For the text-containing cell, return its midpoint in (X, Y) coordinate format. 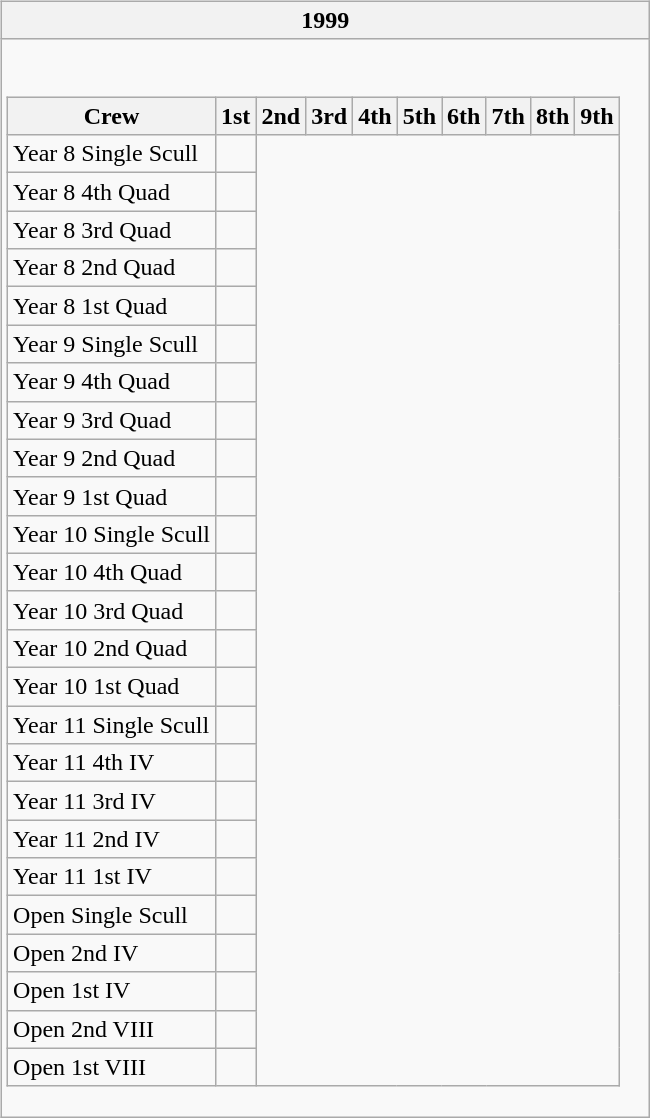
Year 9 1st Quad (112, 496)
Year 11 4th IV (112, 763)
5th (419, 116)
Year 11 1st IV (112, 877)
1999 (325, 20)
8th (552, 116)
Year 9 2nd Quad (112, 458)
Year 8 3rd Quad (112, 230)
Year 8 4th Quad (112, 192)
Year 11 2nd IV (112, 839)
Year 8 Single Scull (112, 154)
Year 11 3rd IV (112, 801)
9th (597, 116)
4th (375, 116)
Open 2nd IV (112, 953)
2nd (281, 116)
Year 11 Single Scull (112, 725)
Year 8 1st Quad (112, 306)
Year 10 3rd Quad (112, 610)
Open 1st VIII (112, 1067)
Year 10 2nd Quad (112, 648)
Year 10 1st Quad (112, 687)
Year 10 4th Quad (112, 572)
7th (508, 116)
Year 10 Single Scull (112, 534)
Crew (112, 116)
1st (235, 116)
3rd (330, 116)
Year 9 Single Scull (112, 344)
Year 8 2nd Quad (112, 268)
Year 9 4th Quad (112, 382)
Open 1st IV (112, 991)
6th (464, 116)
Open Single Scull (112, 915)
Year 9 3rd Quad (112, 420)
Open 2nd VIII (112, 1029)
